Pinpoint the cell where the given text exists, returning its (X, Y) midpoint coordinate. 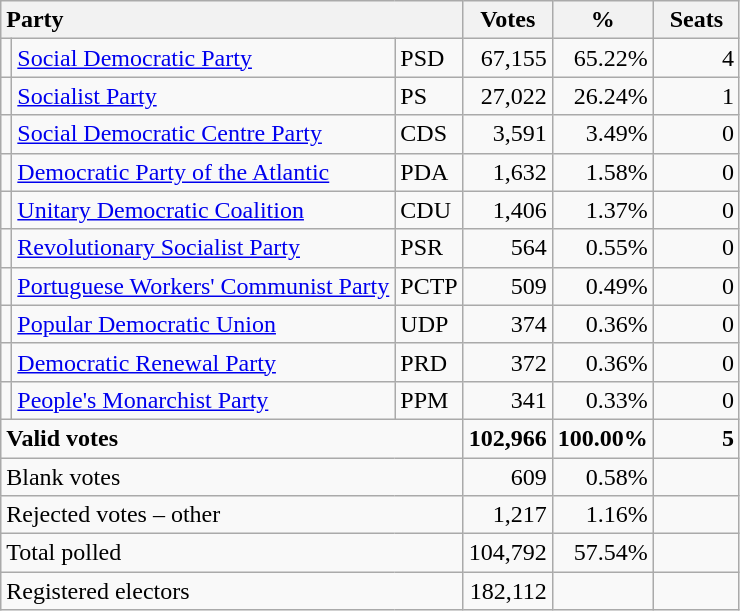
Social Democratic Party (204, 58)
Popular Democratic Union (204, 324)
Democratic Party of the Atlantic (204, 172)
1,632 (508, 172)
1.37% (602, 210)
People's Monarchist Party (204, 400)
1 (696, 96)
1,217 (508, 515)
Social Democratic Centre Party (204, 134)
Rejected votes – other (232, 515)
182,112 (508, 591)
1.16% (602, 515)
PCTP (429, 286)
372 (508, 362)
Revolutionary Socialist Party (204, 248)
341 (508, 400)
Democratic Renewal Party (204, 362)
100.00% (602, 438)
Portuguese Workers' Communist Party (204, 286)
Blank votes (232, 477)
Registered electors (232, 591)
609 (508, 477)
26.24% (602, 96)
509 (508, 286)
% (602, 20)
374 (508, 324)
0.49% (602, 286)
PDA (429, 172)
1.58% (602, 172)
PS (429, 96)
27,022 (508, 96)
0.58% (602, 477)
65.22% (602, 58)
3.49% (602, 134)
0.33% (602, 400)
Seats (696, 20)
57.54% (602, 553)
4 (696, 58)
67,155 (508, 58)
5 (696, 438)
UDP (429, 324)
PSD (429, 58)
CDS (429, 134)
Unitary Democratic Coalition (204, 210)
PSR (429, 248)
104,792 (508, 553)
Total polled (232, 553)
PRD (429, 362)
3,591 (508, 134)
Party (232, 20)
1,406 (508, 210)
102,966 (508, 438)
Socialist Party (204, 96)
Votes (508, 20)
564 (508, 248)
Valid votes (232, 438)
PPM (429, 400)
CDU (429, 210)
0.55% (602, 248)
